Search for the cell housing the specified text and yield its [X, Y] center coordinate. 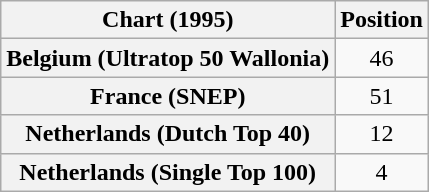
Chart (1995) [168, 20]
4 [382, 172]
46 [382, 58]
51 [382, 96]
12 [382, 134]
Position [382, 20]
France (SNEP) [168, 96]
Belgium (Ultratop 50 Wallonia) [168, 58]
Netherlands (Single Top 100) [168, 172]
Netherlands (Dutch Top 40) [168, 134]
